Extract the (x, y) coordinate from the center of the cell holding the provided text.  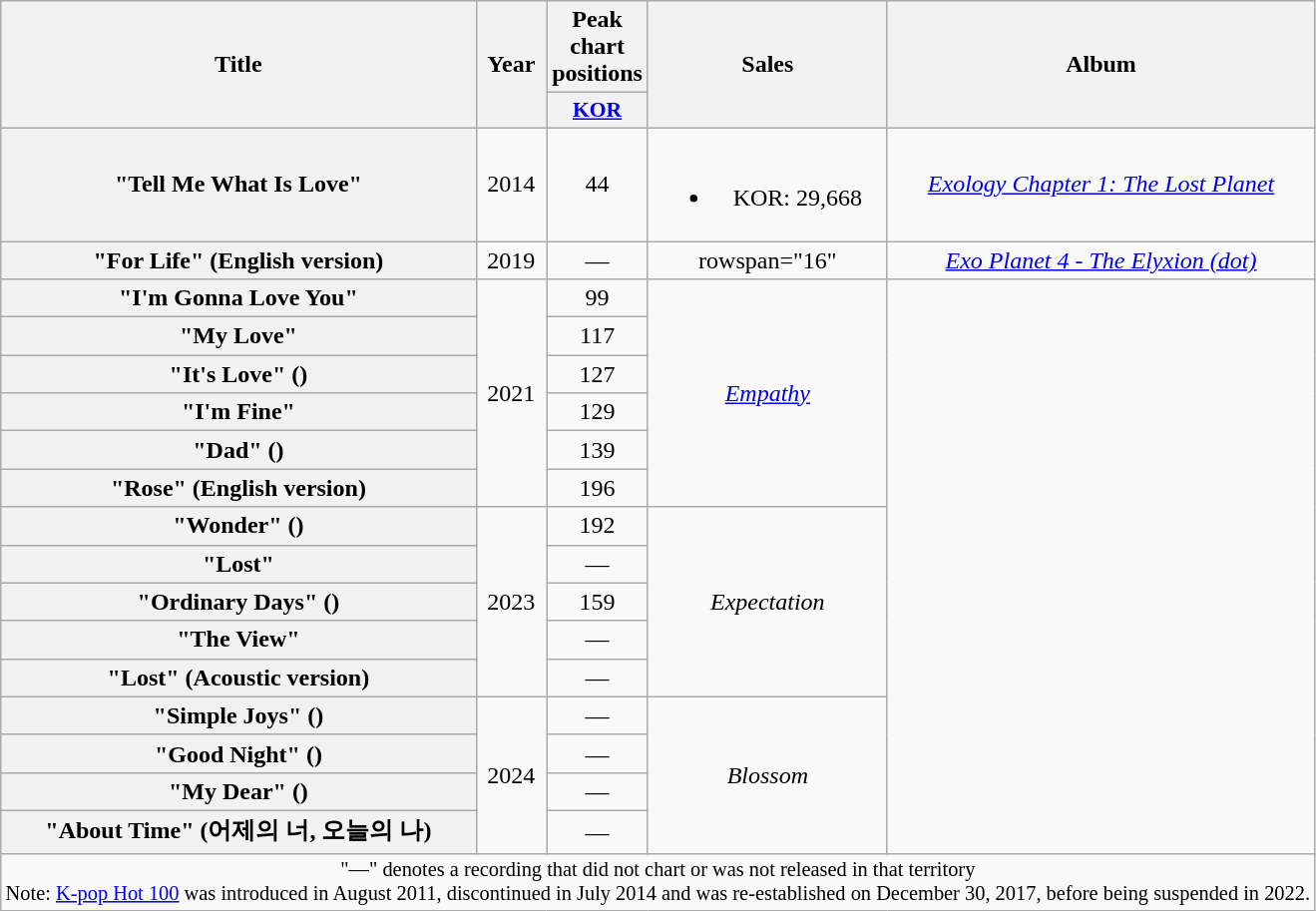
"Simple Joys" () (238, 715)
44 (598, 184)
"Ordinary Days" () (238, 602)
"Good Night" () (238, 753)
"Dad" () (238, 450)
Title (238, 65)
117 (598, 336)
"Wonder" () (238, 526)
"Tell Me What Is Love" (238, 184)
2021 (511, 393)
"My Love" (238, 336)
139 (598, 450)
"About Time" (어제의 너, 오늘의 나) (238, 832)
Exo Planet 4 - The Elyxion (dot) (1101, 260)
99 (598, 298)
"I'm Gonna Love You" (238, 298)
Blossom (767, 774)
"I'm Fine" (238, 412)
"Lost" (Acoustic version) (238, 678)
Peak chart positions (598, 47)
Exology Chapter 1: The Lost Planet (1101, 184)
KOR: 29,668 (767, 184)
2023 (511, 602)
2014 (511, 184)
129 (598, 412)
196 (598, 488)
2019 (511, 260)
"For Life" (English version) (238, 260)
KOR (598, 111)
Album (1101, 65)
Sales (767, 65)
"It's Love" () (238, 374)
159 (598, 602)
2024 (511, 774)
rowspan="16" (767, 260)
Year (511, 65)
Expectation (767, 602)
Empathy (767, 393)
"The View" (238, 640)
"My Dear" () (238, 791)
"Lost" (238, 564)
127 (598, 374)
"Rose" (English version) (238, 488)
192 (598, 526)
